Scan for the cell matching the given text and deliver its [X, Y] coordinate at center. 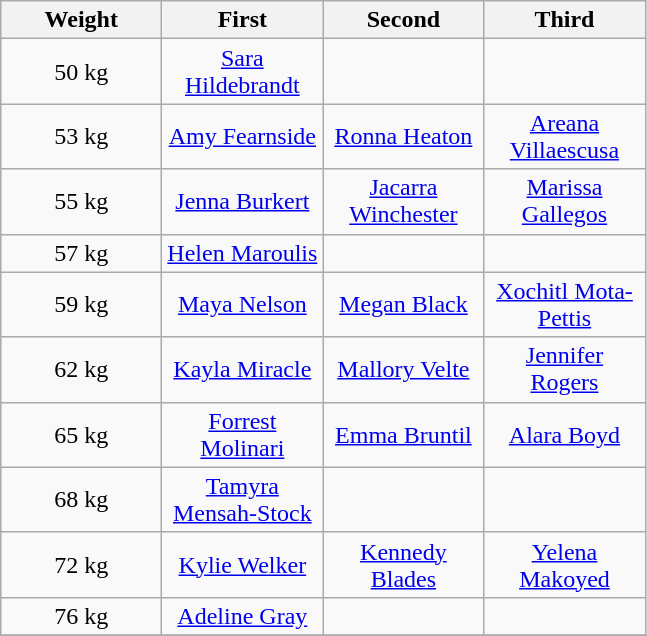
Weight [82, 20]
50 kg [82, 72]
Maya Nelson [242, 304]
57 kg [82, 253]
62 kg [82, 370]
53 kg [82, 136]
72 kg [82, 564]
Areana Villaescusa [564, 136]
Helen Maroulis [242, 253]
Emma Bruntil [404, 434]
Jenna Burkert [242, 202]
Third [564, 20]
Kayla Miracle [242, 370]
Amy Fearnside [242, 136]
Mallory Velte [404, 370]
Jacarra Winchester [404, 202]
Forrest Molinari [242, 434]
Second [404, 20]
76 kg [82, 616]
Tamyra Mensah-Stock [242, 500]
55 kg [82, 202]
Ronna Heaton [404, 136]
Sara Hildebrandt [242, 72]
65 kg [82, 434]
First [242, 20]
Xochitl Mota-Pettis [564, 304]
Alara Boyd [564, 434]
68 kg [82, 500]
Adeline Gray [242, 616]
Marissa Gallegos [564, 202]
59 kg [82, 304]
Kylie Welker [242, 564]
Megan Black [404, 304]
Jennifer Rogers [564, 370]
Yelena Makoyed [564, 564]
Kennedy Blades [404, 564]
